Output the (X, Y) coordinate of the center of the cell containing the given text.  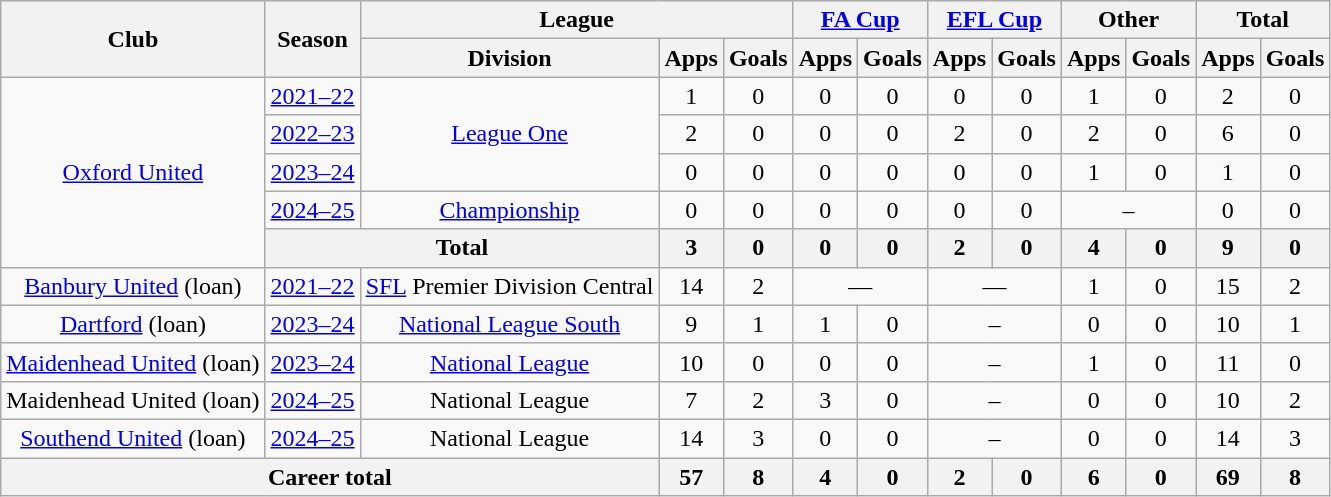
Other (1128, 20)
Oxford United (133, 172)
Division (510, 58)
League (576, 20)
SFL Premier Division Central (510, 286)
League One (510, 134)
Championship (510, 210)
Dartford (loan) (133, 324)
Season (312, 39)
Career total (330, 477)
57 (691, 477)
National League South (510, 324)
11 (1228, 362)
EFL Cup (994, 20)
Club (133, 39)
2022–23 (312, 134)
69 (1228, 477)
Southend United (loan) (133, 438)
7 (691, 400)
Banbury United (loan) (133, 286)
15 (1228, 286)
FA Cup (860, 20)
